Extract the (X, Y) coordinate from the center of the cell holding the provided text.  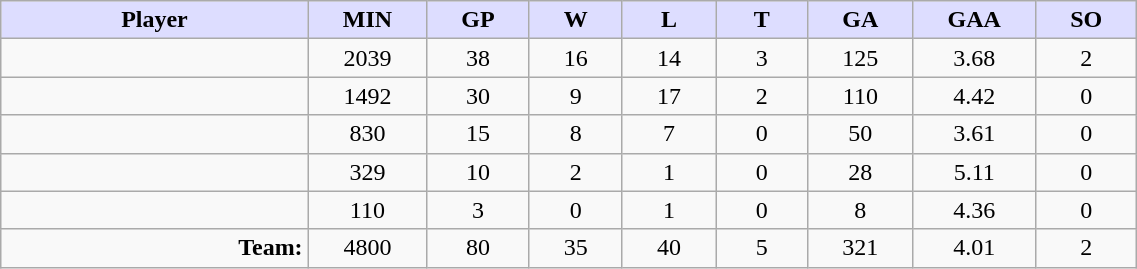
5.11 (974, 172)
L (668, 20)
28 (860, 172)
4800 (368, 248)
329 (368, 172)
GP (478, 20)
15 (478, 134)
17 (668, 96)
GA (860, 20)
7 (668, 134)
2039 (368, 58)
SO (1086, 20)
MIN (368, 20)
4.42 (974, 96)
9 (576, 96)
3.61 (974, 134)
5 (762, 248)
16 (576, 58)
T (762, 20)
3.68 (974, 58)
Team: (154, 248)
50 (860, 134)
Player (154, 20)
80 (478, 248)
4.01 (974, 248)
1492 (368, 96)
40 (668, 248)
GAA (974, 20)
14 (668, 58)
30 (478, 96)
10 (478, 172)
38 (478, 58)
35 (576, 248)
4.36 (974, 210)
W (576, 20)
125 (860, 58)
830 (368, 134)
321 (860, 248)
